Scan for the cell matching the given text and deliver its [x, y] coordinate at center. 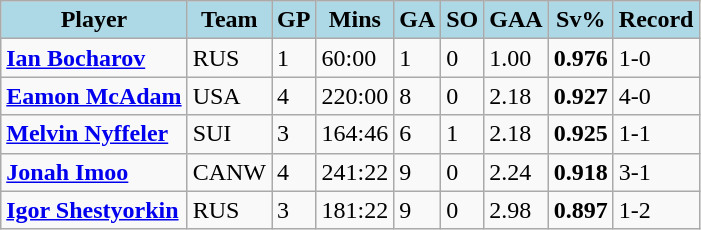
Jonah Imoo [94, 172]
220:00 [355, 96]
181:22 [355, 210]
164:46 [355, 134]
CANW [229, 172]
0.976 [580, 58]
Melvin Nyffeler [94, 134]
Player [94, 20]
4-0 [656, 96]
60:00 [355, 58]
Team [229, 20]
1-1 [656, 134]
1.00 [516, 58]
GP [294, 20]
Sv% [580, 20]
SUI [229, 134]
0.918 [580, 172]
Eamon McAdam [94, 96]
USA [229, 96]
2.24 [516, 172]
3-1 [656, 172]
241:22 [355, 172]
8 [418, 96]
GAA [516, 20]
0.925 [580, 134]
0.927 [580, 96]
SO [462, 20]
1-2 [656, 210]
Mins [355, 20]
2.98 [516, 210]
Igor Shestyorkin [94, 210]
1-0 [656, 58]
6 [418, 134]
Ian Bocharov [94, 58]
0.897 [580, 210]
Record [656, 20]
GA [418, 20]
